Output the (x, y) coordinate of the center of the cell containing the given text.  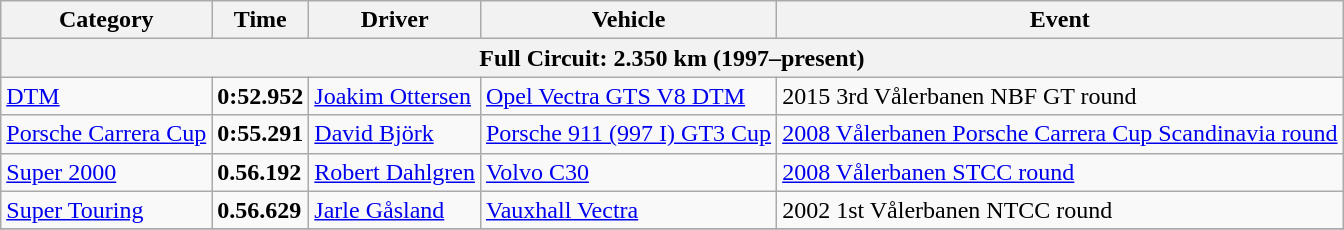
0:55.291 (260, 134)
Vauxhall Vectra (628, 210)
2002 1st Vålerbanen NTCC round (1060, 210)
0.56.192 (260, 172)
0:52.952 (260, 96)
Joakim Ottersen (395, 96)
Full Circuit: 2.350 km (1997–present) (672, 58)
DTM (106, 96)
Vehicle (628, 20)
0.56.629 (260, 210)
2008 Vålerbanen Porsche Carrera Cup Scandinavia round (1060, 134)
Event (1060, 20)
Super Touring (106, 210)
2015 3rd Vålerbanen NBF GT round (1060, 96)
Category (106, 20)
Jarle Gåsland (395, 210)
Time (260, 20)
Volvo C30 (628, 172)
David Björk (395, 134)
Opel Vectra GTS V8 DTM (628, 96)
Driver (395, 20)
Super 2000 (106, 172)
Porsche 911 (997 I) GT3 Cup (628, 134)
2008 Vålerbanen STCC round (1060, 172)
Porsche Carrera Cup (106, 134)
Robert Dahlgren (395, 172)
